Identify which cell holds the provided text, then report its [x, y] central coordinate. 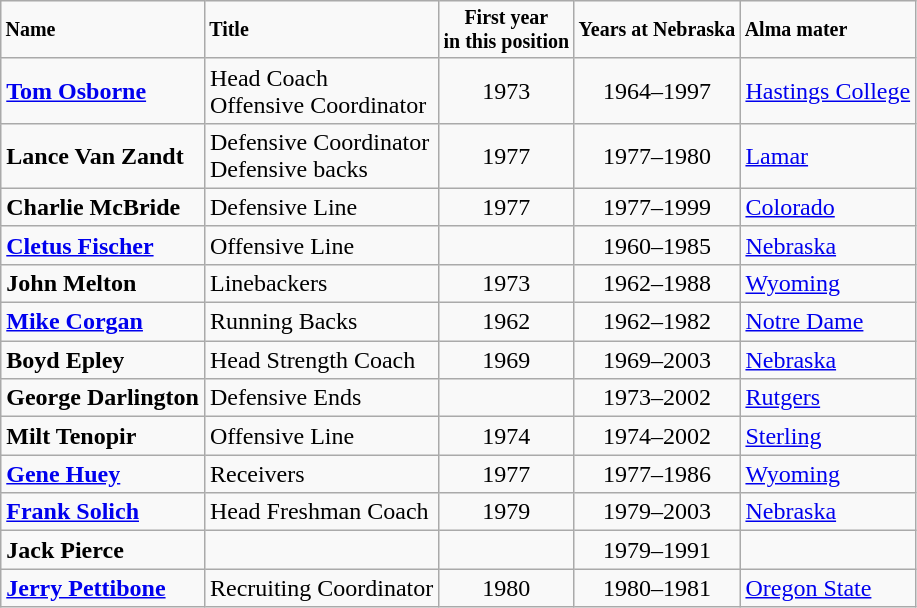
1969 [506, 360]
1974–2002 [657, 436]
1979–1991 [657, 550]
1962–1988 [657, 283]
Oregon State [828, 588]
Charlie McBride [103, 207]
Milt Tenopir [103, 436]
Rutgers [828, 398]
1979 [506, 512]
Notre Dame [828, 322]
Gene Huey [103, 474]
Defensive Line [321, 207]
Cletus Fischer [103, 245]
1973–2002 [657, 398]
Jerry Pettibone [103, 588]
Mike Corgan [103, 322]
Hastings College [828, 90]
Defensive Ends [321, 398]
Sterling [828, 436]
Boyd Epley [103, 360]
Jack Pierce [103, 550]
1962–1982 [657, 322]
Linebackers [321, 283]
1977–1980 [657, 156]
Frank Solich [103, 512]
Colorado [828, 207]
1964–1997 [657, 90]
Years at Nebraska [657, 30]
1977–1986 [657, 474]
Defensive CoordinatorDefensive backs [321, 156]
George Darlington [103, 398]
John Melton [103, 283]
Name [103, 30]
1979–2003 [657, 512]
Lance Van Zandt [103, 156]
1977–1999 [657, 207]
Head Freshman Coach [321, 512]
Lamar [828, 156]
1974 [506, 436]
1962 [506, 322]
Receivers [321, 474]
Recruiting Coordinator [321, 588]
1980 [506, 588]
First yearin this position [506, 30]
Alma mater [828, 30]
1980–1981 [657, 588]
Title [321, 30]
Head CoachOffensive Coordinator [321, 90]
Head Strength Coach [321, 360]
Running Backs [321, 322]
1960–1985 [657, 245]
Tom Osborne [103, 90]
1969–2003 [657, 360]
